Extract the (X, Y) coordinate from the center of the cell holding the provided text.  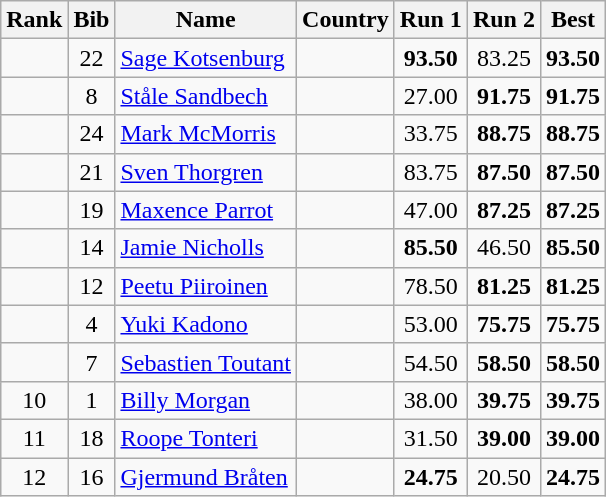
31.50 (430, 438)
78.50 (430, 286)
83.75 (430, 172)
Run 1 (430, 20)
Yuki Kadono (206, 324)
11 (34, 438)
Rank (34, 20)
Best (572, 20)
38.00 (430, 400)
83.25 (504, 58)
Run 2 (504, 20)
8 (92, 96)
47.00 (430, 210)
Gjermund Bråten (206, 477)
Sebastien Toutant (206, 362)
Ståle Sandbech (206, 96)
24 (92, 134)
20.50 (504, 477)
Mark McMorris (206, 134)
33.75 (430, 134)
Maxence Parrot (206, 210)
16 (92, 477)
21 (92, 172)
Bib (92, 20)
Roope Tonteri (206, 438)
10 (34, 400)
54.50 (430, 362)
Name (206, 20)
18 (92, 438)
46.50 (504, 248)
Jamie Nicholls (206, 248)
19 (92, 210)
53.00 (430, 324)
Billy Morgan (206, 400)
14 (92, 248)
Country (346, 20)
Sven Thorgren (206, 172)
Peetu Piiroinen (206, 286)
Sage Kotsenburg (206, 58)
1 (92, 400)
22 (92, 58)
27.00 (430, 96)
4 (92, 324)
7 (92, 362)
